Search for the cell housing the specified text and yield its [x, y] center coordinate. 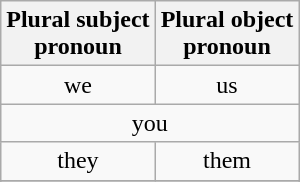
them [227, 161]
us [227, 85]
they [78, 161]
you [150, 123]
Plural object pronoun [227, 34]
we [78, 85]
Plural subject pronoun [78, 34]
